Output the (X, Y) coordinate of the center of the cell containing the given text.  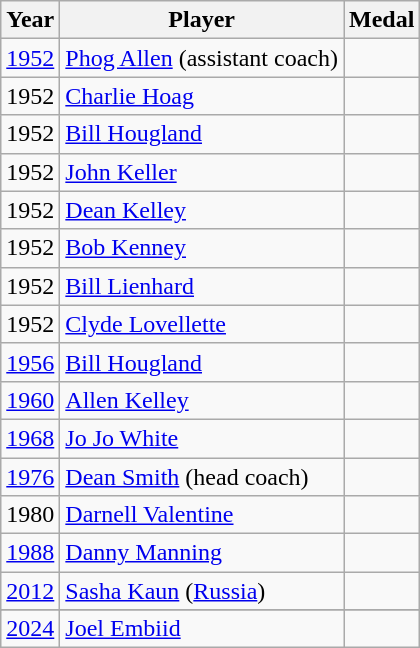
Joel Embiid (202, 629)
1976 (30, 477)
Charlie Hoag (202, 96)
Jo Jo White (202, 438)
Year (30, 20)
Bob Kenney (202, 248)
1956 (30, 362)
Allen Kelley (202, 400)
2012 (30, 591)
1968 (30, 438)
Darnell Valentine (202, 515)
1980 (30, 515)
Dean Smith (head coach) (202, 477)
Dean Kelley (202, 210)
Player (202, 20)
Bill Lienhard (202, 286)
Phog Allen (assistant coach) (202, 58)
Clyde Lovellette (202, 324)
Medal (382, 20)
Danny Manning (202, 553)
1988 (30, 553)
Sasha Kaun (Russia) (202, 591)
1960 (30, 400)
2024 (30, 629)
John Keller (202, 172)
